Return the [x, y] coordinate for the center point of the cell that contains the specified text.  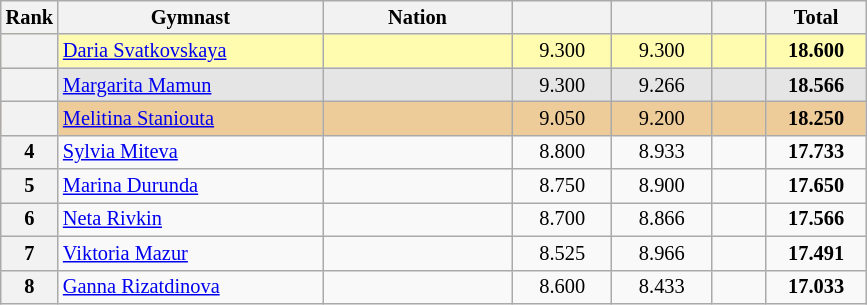
Nation [418, 17]
Rank [30, 17]
Daria Svatkovskaya [190, 51]
8.525 [562, 253]
8.600 [562, 287]
4 [30, 152]
6 [30, 219]
Neta Rivkin [190, 219]
Margarita Mamun [190, 85]
17.650 [816, 186]
17.491 [816, 253]
8 [30, 287]
9.266 [662, 85]
8.966 [662, 253]
17.733 [816, 152]
8.750 [562, 186]
8.800 [562, 152]
9.200 [662, 118]
8.866 [662, 219]
7 [30, 253]
Melitina Staniouta [190, 118]
Gymnast [190, 17]
8.433 [662, 287]
Viktoria Mazur [190, 253]
17.033 [816, 287]
17.566 [816, 219]
18.566 [816, 85]
18.600 [816, 51]
8.900 [662, 186]
Sylvia Miteva [190, 152]
5 [30, 186]
Ganna Rizatdinova [190, 287]
Marina Durunda [190, 186]
Total [816, 17]
9.050 [562, 118]
8.700 [562, 219]
18.250 [816, 118]
8.933 [662, 152]
